Return (x, y) of the center of cell containing provided text 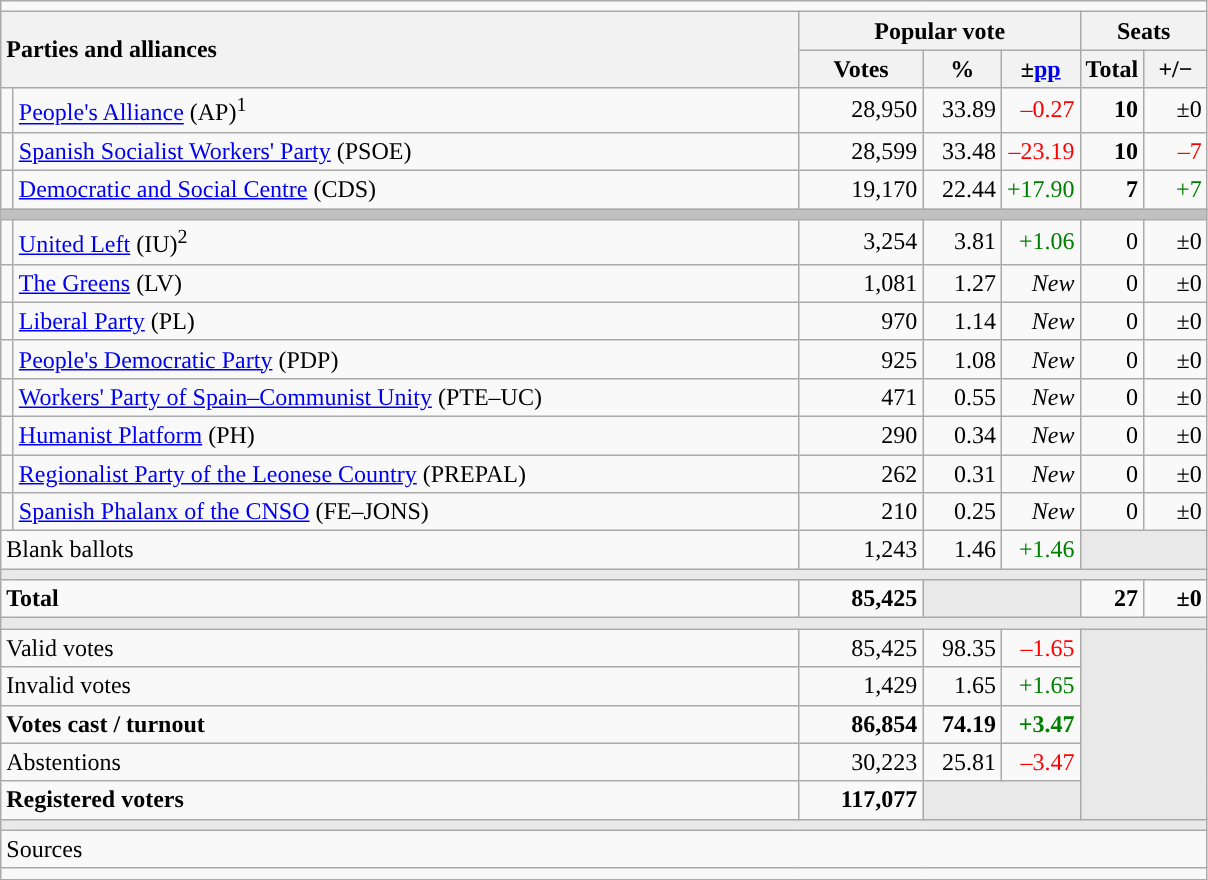
Spanish Phalanx of the CNSO (FE–JONS) (406, 512)
Registered voters (400, 800)
0.31 (962, 474)
Sources (604, 849)
74.19 (962, 724)
+7 (1176, 190)
1,429 (861, 686)
+1.46 (1040, 550)
33.89 (962, 110)
1.27 (962, 283)
Votes (861, 69)
+1.06 (1040, 242)
0.55 (962, 397)
22.44 (962, 190)
+1.65 (1040, 686)
People's Alliance (AP)1 (406, 110)
0.25 (962, 512)
471 (861, 397)
–23.19 (1040, 151)
Parties and alliances (400, 50)
7 (1112, 190)
1.08 (962, 359)
27 (1112, 599)
1.46 (962, 550)
Democratic and Social Centre (CDS) (406, 190)
25.81 (962, 762)
Abstentions (400, 762)
Votes cast / turnout (400, 724)
262 (861, 474)
3,254 (861, 242)
% (962, 69)
1,243 (861, 550)
Valid votes (400, 648)
Popular vote (940, 31)
Humanist Platform (PH) (406, 435)
–3.47 (1040, 762)
98.35 (962, 648)
Blank ballots (400, 550)
Regionalist Party of the Leonese Country (PREPAL) (406, 474)
+17.90 (1040, 190)
28,950 (861, 110)
+3.47 (1040, 724)
117,077 (861, 800)
30,223 (861, 762)
86,854 (861, 724)
–0.27 (1040, 110)
Workers' Party of Spain–Communist Unity (PTE–UC) (406, 397)
1,081 (861, 283)
Spanish Socialist Workers' Party (PSOE) (406, 151)
290 (861, 435)
970 (861, 321)
28,599 (861, 151)
33.48 (962, 151)
±pp (1040, 69)
3.81 (962, 242)
925 (861, 359)
The Greens (LV) (406, 283)
1.65 (962, 686)
19,170 (861, 190)
Invalid votes (400, 686)
Liberal Party (PL) (406, 321)
–1.65 (1040, 648)
–7 (1176, 151)
210 (861, 512)
Seats (1144, 31)
0.34 (962, 435)
1.14 (962, 321)
United Left (IU)2 (406, 242)
+/− (1176, 69)
People's Democratic Party (PDP) (406, 359)
